Output the (X, Y) coordinate of the center of the cell containing the given text.  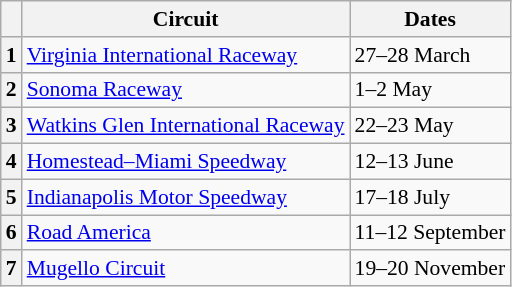
1 (12, 55)
12–13 June (430, 162)
Sonoma Raceway (186, 90)
17–18 July (430, 197)
27–28 March (430, 55)
19–20 November (430, 269)
Circuit (186, 19)
4 (12, 162)
5 (12, 197)
7 (12, 269)
Mugello Circuit (186, 269)
Virginia International Raceway (186, 55)
6 (12, 233)
2 (12, 90)
Homestead–Miami Speedway (186, 162)
11–12 September (430, 233)
1–2 May (430, 90)
3 (12, 126)
22–23 May (430, 126)
Dates (430, 19)
Road America (186, 233)
Indianapolis Motor Speedway (186, 197)
Watkins Glen International Raceway (186, 126)
